Determine the (X, Y) coordinate at the center of the cell enclosing the given text.  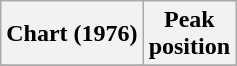
Peakposition (189, 34)
Chart (1976) (72, 34)
